Scan for the cell matching the given text and deliver its [x, y] coordinate at center. 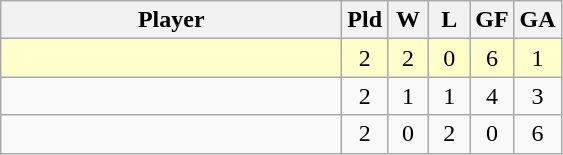
Player [172, 20]
W [408, 20]
GA [538, 20]
L [450, 20]
GF [492, 20]
4 [492, 96]
3 [538, 96]
Pld [365, 20]
